Locate the cell with the specified text and output its [X, Y] center coordinate. 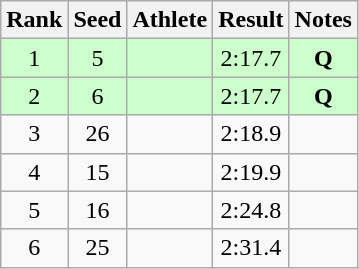
2:31.4 [251, 248]
2:24.8 [251, 210]
Seed [98, 20]
26 [98, 134]
1 [34, 58]
Rank [34, 20]
16 [98, 210]
15 [98, 172]
2:18.9 [251, 134]
Athlete [170, 20]
4 [34, 172]
2:19.9 [251, 172]
2 [34, 96]
Result [251, 20]
3 [34, 134]
25 [98, 248]
Notes [323, 20]
